Scan for the cell matching the given text and deliver its (X, Y) coordinate at center. 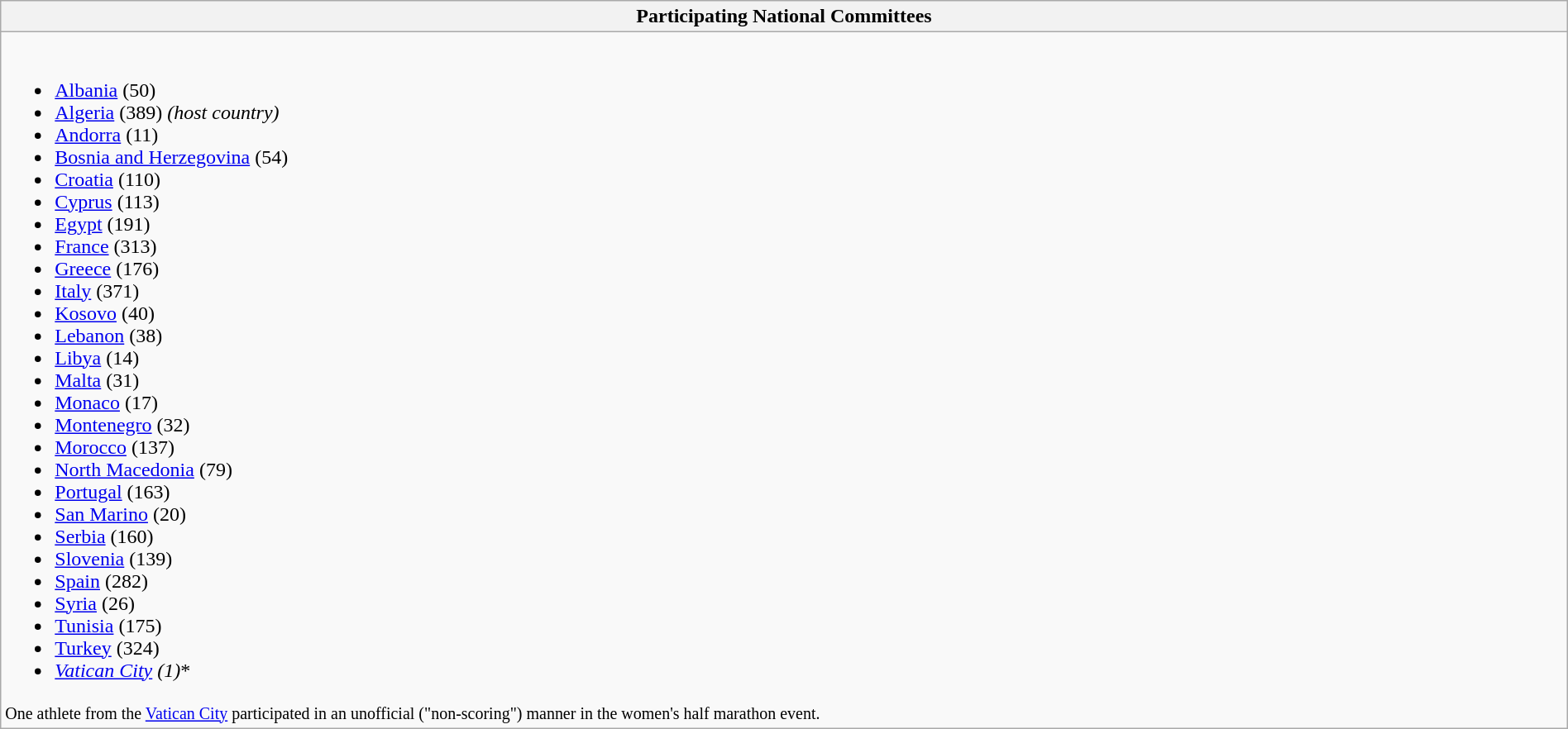
Participating National Committees (784, 17)
